Output the [x, y] coordinate of the center of the cell containing the given text.  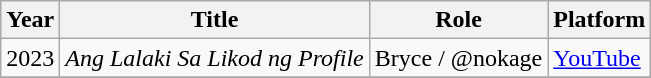
2023 [30, 58]
Platform [600, 20]
Bryce / @nokage [458, 58]
Role [458, 20]
Year [30, 20]
YouTube [600, 58]
Title [214, 20]
Ang Lalaki Sa Likod ng Profile [214, 58]
